Identify which cell holds the provided text, then report its (X, Y) central coordinate. 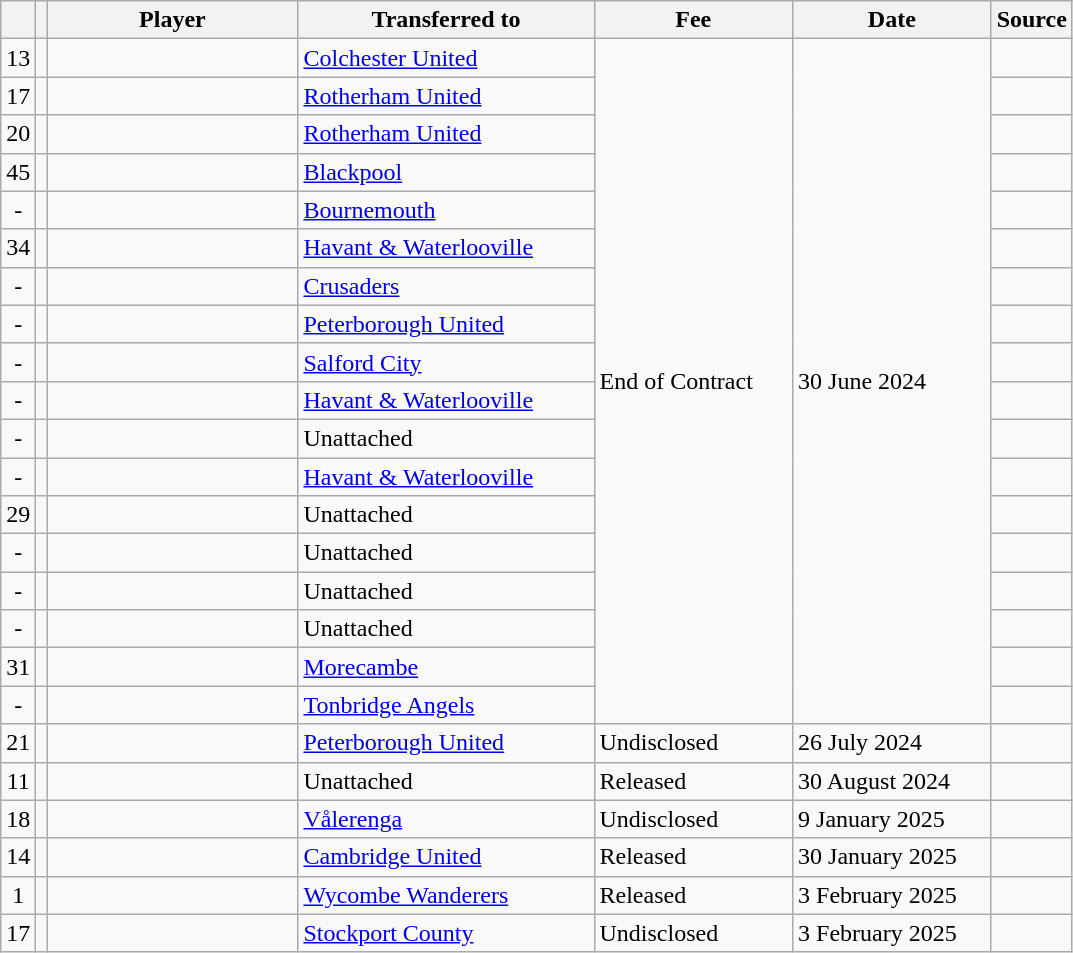
Colchester United (446, 58)
Cambridge United (446, 857)
1 (18, 895)
Vålerenga (446, 819)
13 (18, 58)
30 June 2024 (892, 382)
14 (18, 857)
30 January 2025 (892, 857)
Wycombe Wanderers (446, 895)
30 August 2024 (892, 781)
45 (18, 172)
Transferred to (446, 20)
9 January 2025 (892, 819)
Bournemouth (446, 210)
31 (18, 667)
18 (18, 819)
Blackpool (446, 172)
Source (1032, 20)
20 (18, 134)
End of Contract (694, 382)
Date (892, 20)
Tonbridge Angels (446, 705)
Crusaders (446, 286)
21 (18, 743)
26 July 2024 (892, 743)
34 (18, 248)
Stockport County (446, 933)
Morecambe (446, 667)
Fee (694, 20)
Player (172, 20)
Salford City (446, 362)
29 (18, 515)
11 (18, 781)
